Find where the given text appears and provide that cell's center as [x, y] coordinate. 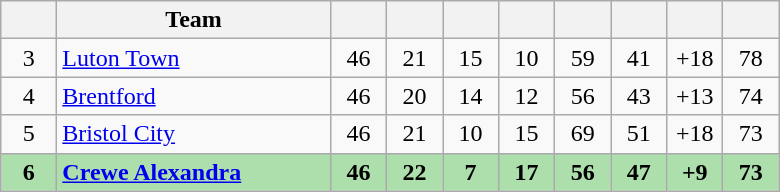
20 [414, 96]
12 [527, 96]
Bristol City [194, 134]
+13 [695, 96]
Crewe Alexandra [194, 172]
51 [639, 134]
22 [414, 172]
Team [194, 20]
6 [29, 172]
Brentford [194, 96]
Luton Town [194, 58]
5 [29, 134]
43 [639, 96]
74 [751, 96]
7 [470, 172]
4 [29, 96]
41 [639, 58]
3 [29, 58]
69 [583, 134]
47 [639, 172]
78 [751, 58]
+9 [695, 172]
59 [583, 58]
14 [470, 96]
17 [527, 172]
